Return [x, y] of the center of cell containing provided text 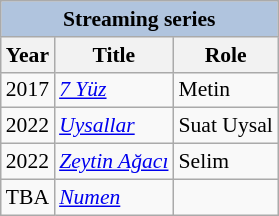
Numen [114, 197]
Uysallar [114, 126]
Role [226, 55]
Suat Uysal [226, 126]
TBA [28, 197]
7 Yüz [114, 90]
Streaming series [140, 19]
Zeytin Ağacı [114, 162]
Metin [226, 90]
Selim [226, 162]
Year [28, 55]
Title [114, 55]
2017 [28, 90]
